Identify which cell holds the provided text, then report its (x, y) central coordinate. 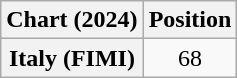
Position (190, 20)
Italy (FIMI) (72, 58)
Chart (2024) (72, 20)
68 (190, 58)
